Pinpoint the cell where the given text exists, returning its [x, y] midpoint coordinate. 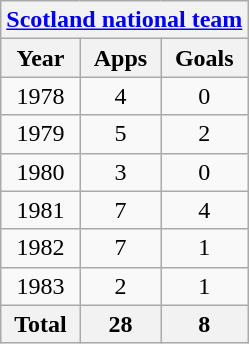
1979 [40, 134]
28 [120, 324]
Total [40, 324]
1983 [40, 286]
Goals [204, 58]
5 [120, 134]
1978 [40, 96]
1980 [40, 172]
1981 [40, 210]
Apps [120, 58]
1982 [40, 248]
Year [40, 58]
Scotland national team [124, 20]
8 [204, 324]
3 [120, 172]
